Identify which cell holds the provided text, then report its [x, y] central coordinate. 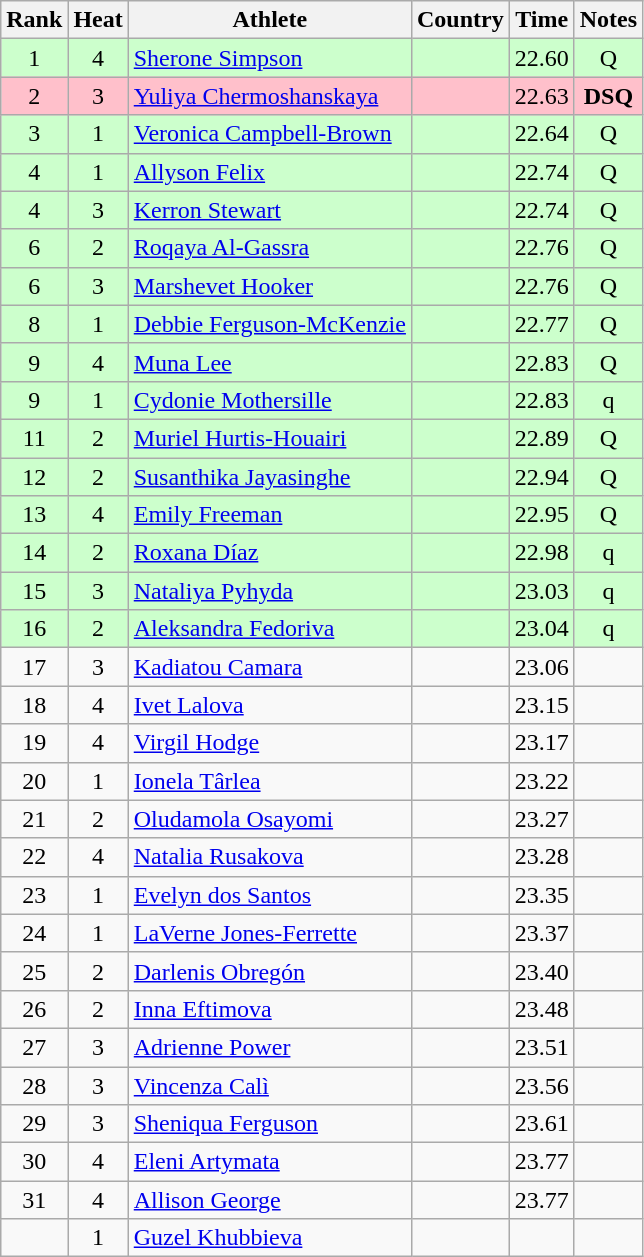
22.77 [542, 324]
23 [34, 895]
25 [34, 971]
13 [34, 515]
12 [34, 477]
Marshevet Hooker [270, 286]
30 [34, 1162]
14 [34, 553]
18 [34, 705]
8 [34, 324]
20 [34, 781]
22.98 [542, 553]
23.40 [542, 971]
Heat [98, 20]
Evelyn dos Santos [270, 895]
Muriel Hurtis-Houairi [270, 438]
19 [34, 743]
Ivet Lalova [270, 705]
23.51 [542, 1047]
Allison George [270, 1200]
24 [34, 933]
17 [34, 667]
23.03 [542, 591]
23.35 [542, 895]
DSQ [608, 96]
Susanthika Jayasinghe [270, 477]
Roqaya Al-Gassra [270, 248]
29 [34, 1124]
Notes [608, 20]
22 [34, 857]
Cydonie Mothersille [270, 400]
23.28 [542, 857]
Country [460, 20]
23.48 [542, 1009]
Debbie Ferguson-McKenzie [270, 324]
28 [34, 1085]
15 [34, 591]
Rank [34, 20]
Roxana Díaz [270, 553]
23.04 [542, 629]
22.94 [542, 477]
Kadiatou Camara [270, 667]
23.27 [542, 819]
31 [34, 1200]
22.64 [542, 134]
Athlete [270, 20]
LaVerne Jones-Ferrette [270, 933]
Nataliya Pyhyda [270, 591]
Aleksandra Fedoriva [270, 629]
16 [34, 629]
Emily Freeman [270, 515]
22.95 [542, 515]
21 [34, 819]
Sherone Simpson [270, 58]
11 [34, 438]
Ionela Târlea [270, 781]
Oludamola Osayomi [270, 819]
Natalia Rusakova [270, 857]
Inna Eftimova [270, 1009]
23.56 [542, 1085]
Eleni Artymata [270, 1162]
23.06 [542, 667]
23.17 [542, 743]
22.63 [542, 96]
Guzel Khubbieva [270, 1238]
23.61 [542, 1124]
23.37 [542, 933]
23.15 [542, 705]
23.22 [542, 781]
Yuliya Chermoshanskaya [270, 96]
Darlenis Obregón [270, 971]
22.60 [542, 58]
27 [34, 1047]
Vincenza Calì [270, 1085]
Veronica Campbell-Brown [270, 134]
Sheniqua Ferguson [270, 1124]
Kerron Stewart [270, 210]
Virgil Hodge [270, 743]
Muna Lee [270, 362]
Time [542, 20]
22.89 [542, 438]
Allyson Felix [270, 172]
Adrienne Power [270, 1047]
26 [34, 1009]
